From the cell containing the given text, extract its center point as [X, Y] coordinate. 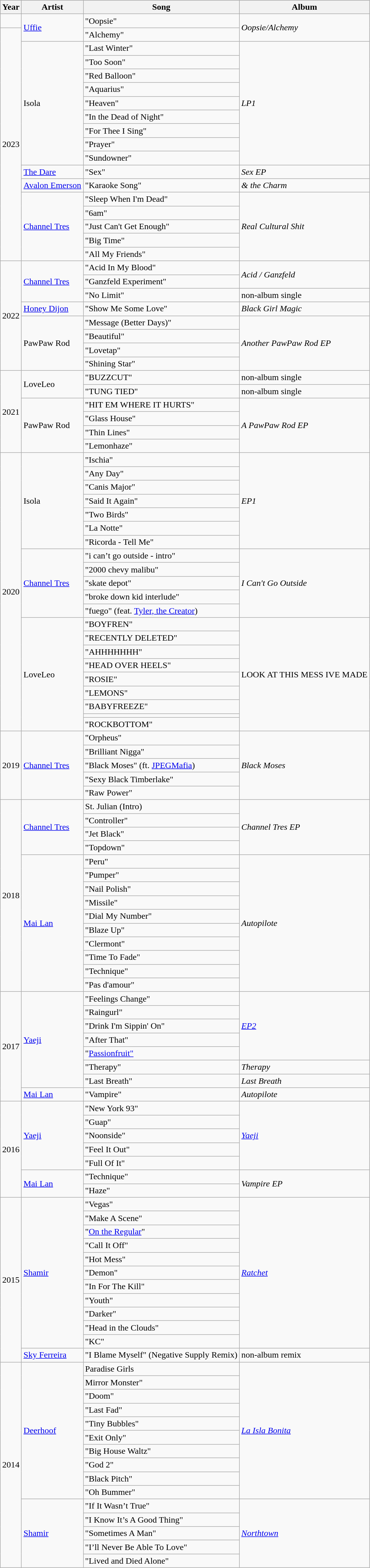
"Last Breath" [161, 1081]
2019 [11, 765]
"Prayer" [161, 144]
Last Breath [304, 1081]
"Topdown" [161, 848]
"Aquarius" [161, 89]
"Acid In My Blood" [161, 268]
"Time To Fade" [161, 957]
2021 [11, 411]
"skate depot" [161, 583]
Ratchet [304, 1273]
"Last Winter" [161, 48]
The Dare [53, 172]
"Demon" [161, 1273]
Another PawPaw Rod EP [304, 343]
"6am" [161, 213]
EP2 [304, 1026]
EP1 [304, 501]
Channel Tres EP [304, 827]
Year [11, 7]
"HEAD OVER HEELS" [161, 665]
"In For The Kill" [161, 1287]
Vampire EP [304, 1184]
"Sundowner" [161, 158]
Acid / Ganzfeld [304, 275]
"Red Balloon" [161, 76]
"broke down kid interlude" [161, 597]
2014 [11, 1465]
"Sexy Black Timberlake" [161, 779]
"Any Day" [161, 473]
Mirror Monster" [161, 1382]
"Vampire" [161, 1095]
"Youth" [161, 1300]
Honey Dijon [53, 309]
"Oh Bummer" [161, 1492]
"Canis Major" [161, 487]
Sex EP [304, 172]
"Two Birds" [161, 514]
"Show Me Some Love" [161, 309]
"Make A Scene" [161, 1218]
"On the Regular" [161, 1231]
"No Limit" [161, 295]
"Said It Again" [161, 501]
"Sleep When I'm Dead" [161, 199]
"Last Fad" [161, 1410]
"For Thee I Sing" [161, 130]
"BOYFREN" [161, 624]
"Pumper" [161, 875]
"Sex" [161, 172]
"Missile" [161, 903]
2018 [11, 896]
"Shining Star" [161, 364]
"Black Pitch" [161, 1478]
"Peru" [161, 861]
LOOK AT THIS MESS IVE MADE [304, 674]
"HIT EM WHERE IT HURTS" [161, 405]
"Passionfruit" [161, 1053]
"All My Friends" [161, 254]
"KC" [161, 1341]
Album [304, 7]
"Orpheus" [161, 738]
"Clermont" [161, 944]
"i can’t go outside - intro" [161, 556]
Paradise Girls [161, 1369]
2023 [11, 144]
Uffie [53, 28]
"Oopsie" [161, 21]
"fuego" (feat. Tyler, the Creator) [161, 611]
"AHHHHHHH" [161, 652]
"Noonside" [161, 1136]
"I Know It’s A Good Thing" [161, 1520]
"Exit Only" [161, 1437]
"Guap" [161, 1122]
"Feel It Out" [161, 1149]
"After That" [161, 1039]
Black Girl Magic [304, 309]
Real Cultural Shit [304, 227]
Northtown [304, 1533]
"Alchemy" [161, 35]
"Pas d'amour" [161, 985]
2016 [11, 1149]
"Brilliant Nigga" [161, 752]
"In the Dead of Night" [161, 117]
"Haze" [161, 1190]
"ROSIE" [161, 679]
"If It Wasn’t True" [161, 1506]
"Lived and Died Alone" [161, 1561]
Sky Ferreira [53, 1355]
2017 [11, 1046]
"Nail Polish" [161, 889]
"Thin Lines" [161, 432]
"Doom" [161, 1396]
Oopsie/Alchemy [304, 28]
"BUZZCUT" [161, 377]
"Ganzfeld Experiment" [161, 281]
LP1 [304, 103]
"New York 93" [161, 1108]
"LEMONS" [161, 693]
"Just Can't Get Enough" [161, 227]
non-album remix [304, 1355]
"Lovetap" [161, 350]
"Black Moses" (ft. JPEGMafia) [161, 765]
"Call It Off" [161, 1245]
"Tiny Bubbles" [161, 1424]
I Can't Go Outside [304, 583]
"Raw Power" [161, 793]
"Message (Better Days)" [161, 322]
"Darker" [161, 1314]
"La Notte" [161, 528]
Black Moses [304, 765]
"Head in the Clouds" [161, 1328]
Deerhoof [53, 1430]
"Dial My Number" [161, 916]
"I’ll Never Be Able To Love" [161, 1547]
Artist [53, 7]
2020 [11, 592]
"Big House Waltz" [161, 1451]
"2000 chevy malibu" [161, 569]
"Controller" [161, 820]
"Ricorda - Tell Me" [161, 542]
Therapy [304, 1067]
"Glass House" [161, 419]
"BABYFREEZE" [161, 707]
"Drink I'm Sippin' On" [161, 1026]
"Feelings Change" [161, 998]
"Sometimes A Man" [161, 1533]
& the Charm [304, 186]
Song [161, 7]
"Blaze Up" [161, 930]
"Big Time" [161, 240]
Avalon Emerson [53, 186]
"Hot Mess" [161, 1259]
A PawPaw Rod EP [304, 426]
"Full Of It" [161, 1163]
"Therapy" [161, 1067]
"I Blame Myself" (Negative Supply Remix) [161, 1355]
"Heaven" [161, 103]
"Karaoke Song" [161, 186]
"Too Soon" [161, 62]
"Raingurl" [161, 1012]
La Isla Bonita [304, 1430]
"Ischia" [161, 460]
"RECENTLY DELETED" [161, 638]
"Jet Black" [161, 834]
"TUNG TIED" [161, 391]
"Vegas" [161, 1204]
"ROCKBOTTOM" [161, 724]
St. Julian (Intro) [161, 806]
2015 [11, 1280]
2022 [11, 316]
"God 2" [161, 1465]
"Beautiful" [161, 336]
"Lemonhaze" [161, 446]
